Detect which cell encompasses the target text, then output its [X, Y] center coordinate. 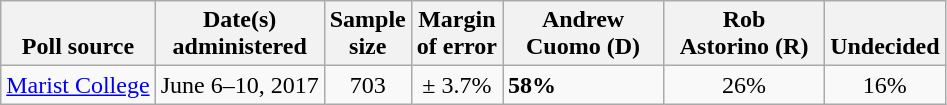
June 6–10, 2017 [240, 85]
58% [582, 85]
AndrewCuomo (D) [582, 34]
16% [885, 85]
Date(s)administered [240, 34]
Samplesize [368, 34]
± 3.7% [456, 85]
Undecided [885, 34]
26% [744, 85]
Marist College [78, 85]
Poll source [78, 34]
RobAstorino (R) [744, 34]
Marginof error [456, 34]
703 [368, 85]
